Capture the cell that displays the provided text and extract its [X, Y] central coordinate. 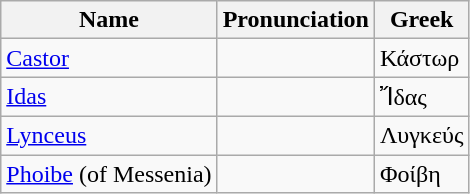
Phoibe (of Messenia) [109, 173]
Name [109, 20]
Lynceus [109, 135]
Λυγκεύς [422, 135]
Κάστωρ [422, 58]
Castor [109, 58]
Idas [109, 97]
Ἴδας [422, 97]
Φοίβη [422, 173]
Greek [422, 20]
Pronunciation [296, 20]
